Find where the given text appears and provide that cell's center as [x, y] coordinate. 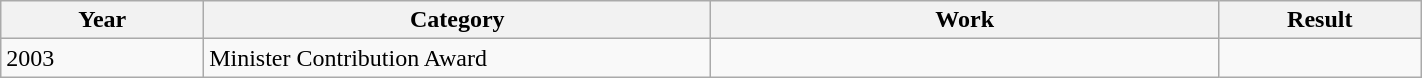
Result [1320, 20]
Year [102, 20]
Work [964, 20]
Category [458, 20]
Minister Contribution Award [458, 58]
2003 [102, 58]
